Identify which cell holds the provided text, then report its (x, y) central coordinate. 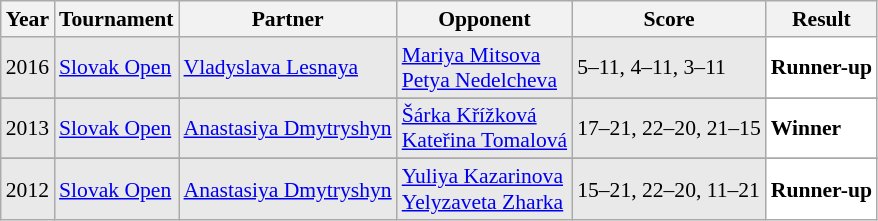
Šárka Křížková Kateřina Tomalová (484, 128)
2012 (28, 190)
15–21, 22–20, 11–21 (669, 190)
2016 (28, 68)
17–21, 22–20, 21–15 (669, 128)
Winner (822, 128)
Score (669, 19)
Result (822, 19)
Mariya Mitsova Petya Nedelcheva (484, 68)
Year (28, 19)
Opponent (484, 19)
2013 (28, 128)
5–11, 4–11, 3–11 (669, 68)
Tournament (116, 19)
Yuliya Kazarinova Yelyzaveta Zharka (484, 190)
Partner (288, 19)
Vladyslava Lesnaya (288, 68)
